Identify which cell holds the provided text, then report its [X, Y] central coordinate. 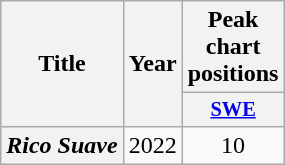
2022 [152, 145]
10 [233, 145]
Title [62, 64]
SWE [233, 110]
Year [152, 64]
Rico Suave [62, 145]
Peak chart positions [233, 47]
